Determine the [X, Y] coordinate at the center of the cell enclosing the given text.  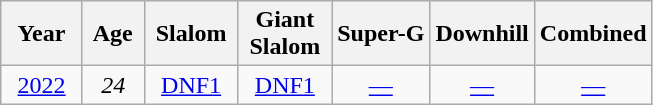
24 [113, 85]
Year [42, 34]
2022 [42, 85]
Super-G [381, 34]
Slalom [191, 34]
Combined [593, 34]
Age [113, 34]
Downhill [482, 34]
Giant Slalom [285, 34]
